Capture the cell that displays the provided text and extract its (X, Y) central coordinate. 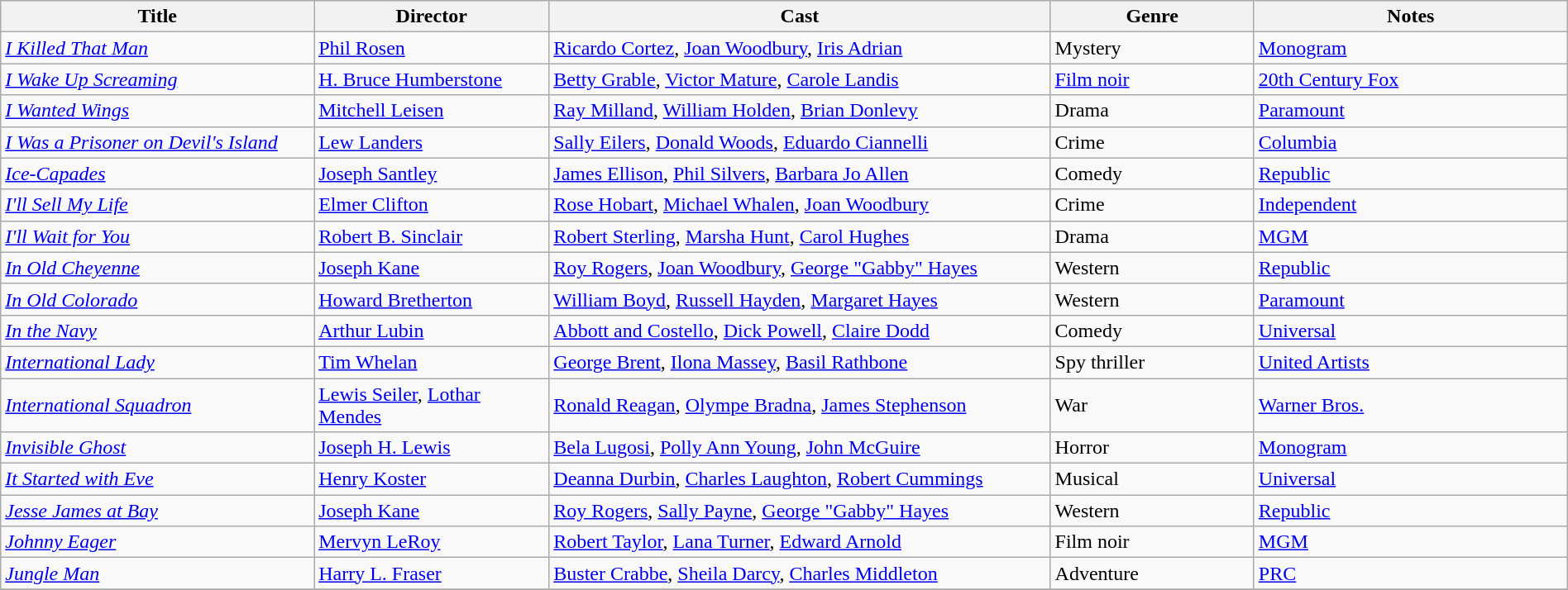
Lewis Seiler, Lothar Mendes (432, 405)
Robert Sterling, Marsha Hunt, Carol Hughes (800, 236)
I Killed That Man (157, 48)
Adventure (1152, 573)
Musical (1152, 479)
Buster Crabbe, Sheila Darcy, Charles Middleton (800, 573)
Betty Grable, Victor Mature, Carole Landis (800, 79)
Johnny Eager (157, 542)
Columbia (1411, 142)
Henry Koster (432, 479)
In the Navy (157, 331)
United Artists (1411, 362)
Invisible Ghost (157, 448)
Howard Bretherton (432, 299)
George Brent, Ilona Massey, Basil Rathbone (800, 362)
In Old Colorado (157, 299)
I Was a Prisoner on Devil's Island (157, 142)
Harry L. Fraser (432, 573)
James Ellison, Phil Silvers, Barbara Jo Allen (800, 174)
Phil Rosen (432, 48)
In Old Cheyenne (157, 268)
Independent (1411, 205)
Sally Eilers, Donald Woods, Eduardo Ciannelli (800, 142)
Mystery (1152, 48)
Lew Landers (432, 142)
Director (432, 17)
Warner Bros. (1411, 405)
PRC (1411, 573)
Ronald Reagan, Olympe Bradna, James Stephenson (800, 405)
Genre (1152, 17)
Tim Whelan (432, 362)
I'll Wait for You (157, 236)
I Wanted Wings (157, 111)
It Started with Eve (157, 479)
Mervyn LeRoy (432, 542)
Mitchell Leisen (432, 111)
Deanna Durbin, Charles Laughton, Robert Cummings (800, 479)
I Wake Up Screaming (157, 79)
Roy Rogers, Sally Payne, George "Gabby" Hayes (800, 511)
Joseph H. Lewis (432, 448)
War (1152, 405)
Arthur Lubin (432, 331)
20th Century Fox (1411, 79)
International Lady (157, 362)
Ice-Capades (157, 174)
Horror (1152, 448)
Ray Milland, William Holden, Brian Donlevy (800, 111)
H. Bruce Humberstone (432, 79)
Ricardo Cortez, Joan Woodbury, Iris Adrian (800, 48)
Title (157, 17)
Robert B. Sinclair (432, 236)
Robert Taylor, Lana Turner, Edward Arnold (800, 542)
I'll Sell My Life (157, 205)
Joseph Santley (432, 174)
Abbott and Costello, Dick Powell, Claire Dodd (800, 331)
Bela Lugosi, Polly Ann Young, John McGuire (800, 448)
Rose Hobart, Michael Whalen, Joan Woodbury (800, 205)
Jungle Man (157, 573)
International Squadron (157, 405)
Roy Rogers, Joan Woodbury, George "Gabby" Hayes (800, 268)
Notes (1411, 17)
Elmer Clifton (432, 205)
Cast (800, 17)
Spy thriller (1152, 362)
Jesse James at Bay (157, 511)
William Boyd, Russell Hayden, Margaret Hayes (800, 299)
